Locate the cell with the specified text and output its (x, y) center coordinate. 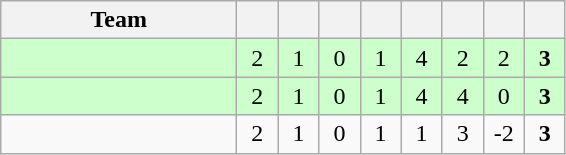
-2 (504, 134)
Team (119, 20)
